Determine the (x, y) coordinate at the center of the cell enclosing the given text.  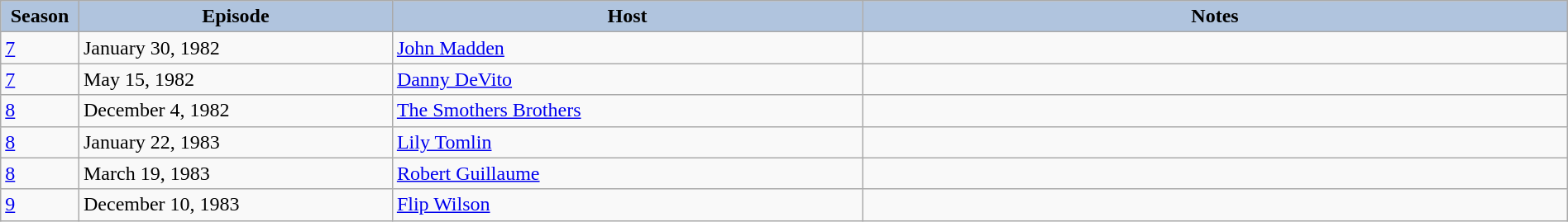
Lily Tomlin (627, 142)
December 10, 1983 (235, 205)
December 4, 1982 (235, 111)
Danny DeVito (627, 79)
Robert Guillaume (627, 173)
Episode (235, 17)
The Smothers Brothers (627, 111)
Host (627, 17)
March 19, 1983 (235, 173)
9 (40, 205)
January 22, 1983 (235, 142)
Season (40, 17)
John Madden (627, 48)
Notes (1216, 17)
May 15, 1982 (235, 79)
January 30, 1982 (235, 48)
Flip Wilson (627, 205)
